Provide the (x, y) coordinate of the cell's center where the given text is located.  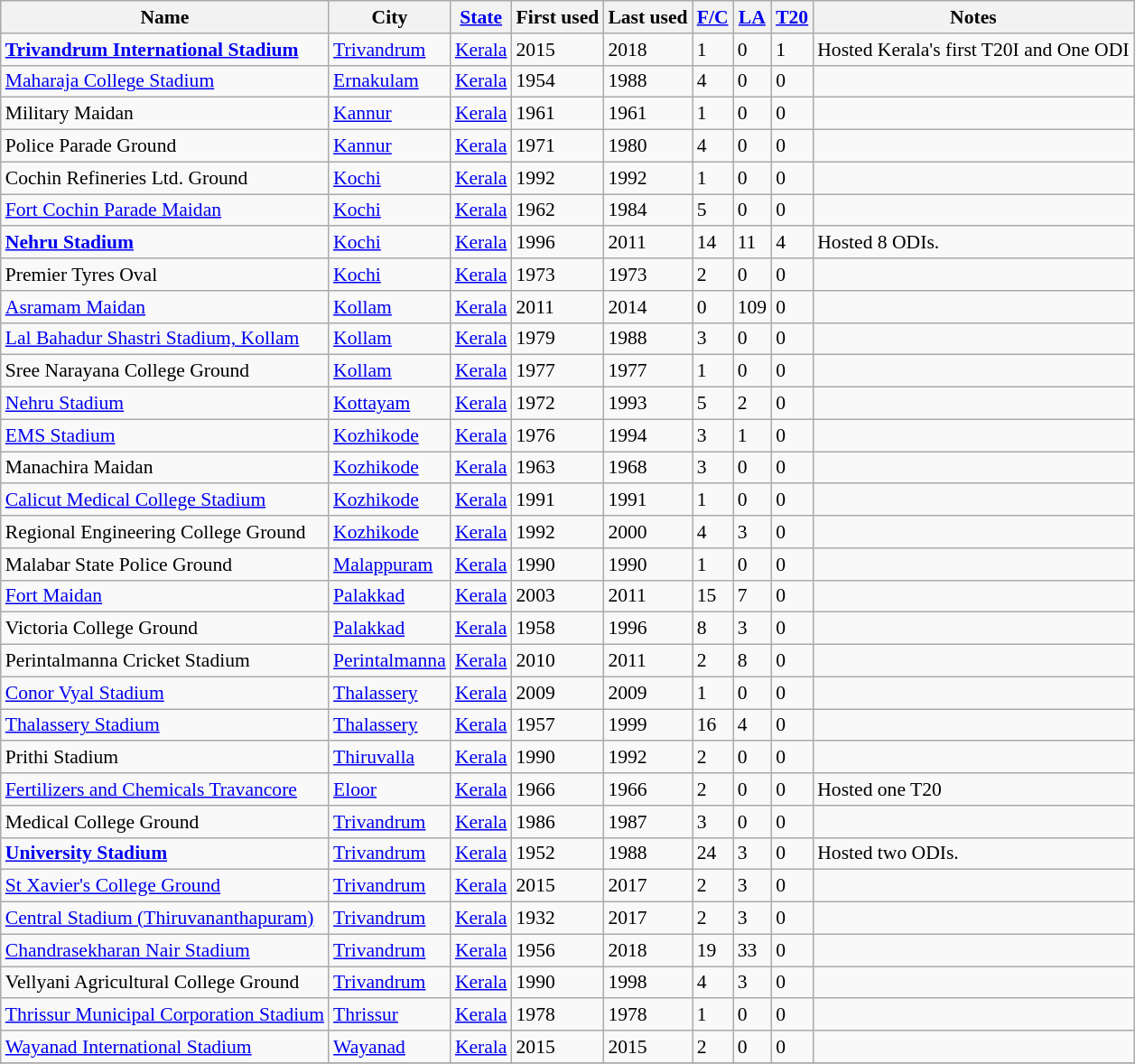
Military Maidan (164, 114)
1962 (557, 210)
First used (557, 17)
Fort Maidan (164, 596)
1957 (557, 725)
Chandrasekharan Nair Stadium (164, 950)
Wayanad (390, 1047)
1932 (557, 919)
Manachira Maidan (164, 468)
1958 (557, 629)
7 (753, 596)
Conor Vyal Stadium (164, 693)
F/C (713, 17)
1999 (647, 725)
1987 (647, 822)
Calicut Medical College Stadium (164, 500)
14 (713, 243)
1980 (647, 146)
EMS Stadium (164, 435)
Eloor (390, 789)
Trivandrum International Stadium (164, 50)
2000 (647, 532)
Thrissur (390, 1015)
Hosted 8 ODIs. (973, 243)
1998 (647, 983)
2010 (557, 661)
Notes (973, 17)
Perintalmanna Cricket Stadium (164, 661)
Hosted Kerala's first T20I and One ODI (973, 50)
1952 (557, 854)
Ernakulam (390, 81)
Vellyani Agricultural College Ground (164, 983)
1993 (647, 404)
Last used (647, 17)
15 (713, 596)
1979 (557, 339)
LA (753, 17)
1986 (557, 822)
T20 (792, 17)
Malabar State Police Ground (164, 565)
Fort Cochin Parade Maidan (164, 210)
University Stadium (164, 854)
1972 (557, 404)
State (481, 17)
1984 (647, 210)
Central Stadium (Thiruvananthapuram) (164, 919)
24 (713, 854)
Police Parade Ground (164, 146)
Maharaja College Stadium (164, 81)
19 (713, 950)
1963 (557, 468)
Thiruvalla (390, 758)
Premier Tyres Oval (164, 275)
1954 (557, 81)
33 (753, 950)
Malappuram (390, 565)
Cochin Refineries Ltd. Ground (164, 178)
Hosted one T20 (973, 789)
Kottayam (390, 404)
Thalassery Stadium (164, 725)
1968 (647, 468)
Prithi Stadium (164, 758)
16 (713, 725)
Medical College Ground (164, 822)
Perintalmanna (390, 661)
Name (164, 17)
St Xavier's College Ground (164, 886)
109 (753, 307)
2003 (557, 596)
Asramam Maidan (164, 307)
1971 (557, 146)
Sree Narayana College Ground (164, 371)
Fertilizers and Chemicals Travancore (164, 789)
2014 (647, 307)
1976 (557, 435)
1994 (647, 435)
City (390, 17)
Lal Bahadur Shastri Stadium, Kollam (164, 339)
1956 (557, 950)
Regional Engineering College Ground (164, 532)
Thrissur Municipal Corporation Stadium (164, 1015)
Hosted two ODIs. (973, 854)
11 (753, 243)
Wayanad International Stadium (164, 1047)
Victoria College Ground (164, 629)
